For the text-containing cell, return its midpoint in (X, Y) coordinate format. 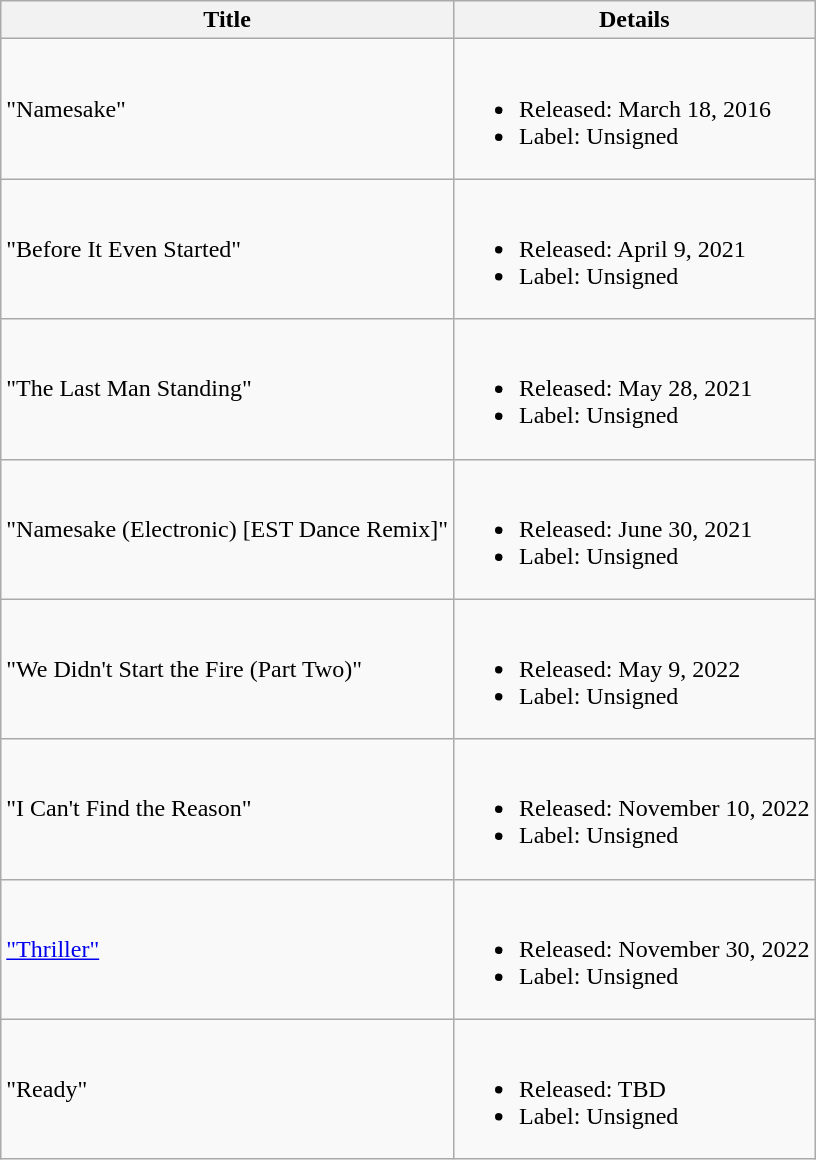
Released: April 9, 2021Label: Unsigned (634, 249)
"The Last Man Standing" (228, 389)
"Thriller" (228, 949)
Released: November 30, 2022Label: Unsigned (634, 949)
Released: March 18, 2016Label: Unsigned (634, 109)
"Ready" (228, 1089)
Released: TBDLabel: Unsigned (634, 1089)
Details (634, 20)
"Namesake" (228, 109)
Released: May 28, 2021Label: Unsigned (634, 389)
"I Can't Find the Reason" (228, 809)
"Namesake (Electronic) [EST Dance Remix]" (228, 529)
Released: June 30, 2021Label: Unsigned (634, 529)
Title (228, 20)
Released: November 10, 2022Label: Unsigned (634, 809)
"Before It Even Started" (228, 249)
"We Didn't Start the Fire (Part Two)" (228, 669)
Released: May 9, 2022Label: Unsigned (634, 669)
